Output the [X, Y] coordinate of the center of the cell containing the given text.  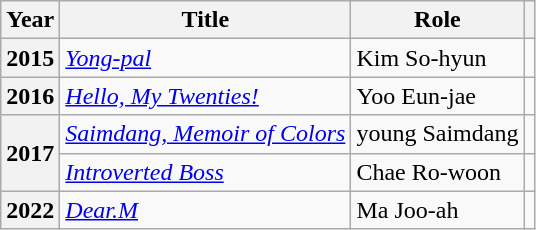
young Saimdang [438, 134]
Chae Ro-woon [438, 172]
Saimdang, Memoir of Colors [206, 134]
2016 [30, 96]
Title [206, 20]
2017 [30, 153]
Yoo Eun-jae [438, 96]
Year [30, 20]
Dear.M [206, 210]
2015 [30, 58]
Introverted Boss [206, 172]
Kim So-hyun [438, 58]
2022 [30, 210]
Yong-pal [206, 58]
Hello, My Twenties! [206, 96]
Role [438, 20]
Ma Joo-ah [438, 210]
